Detect which cell encompasses the target text, then output its [X, Y] center coordinate. 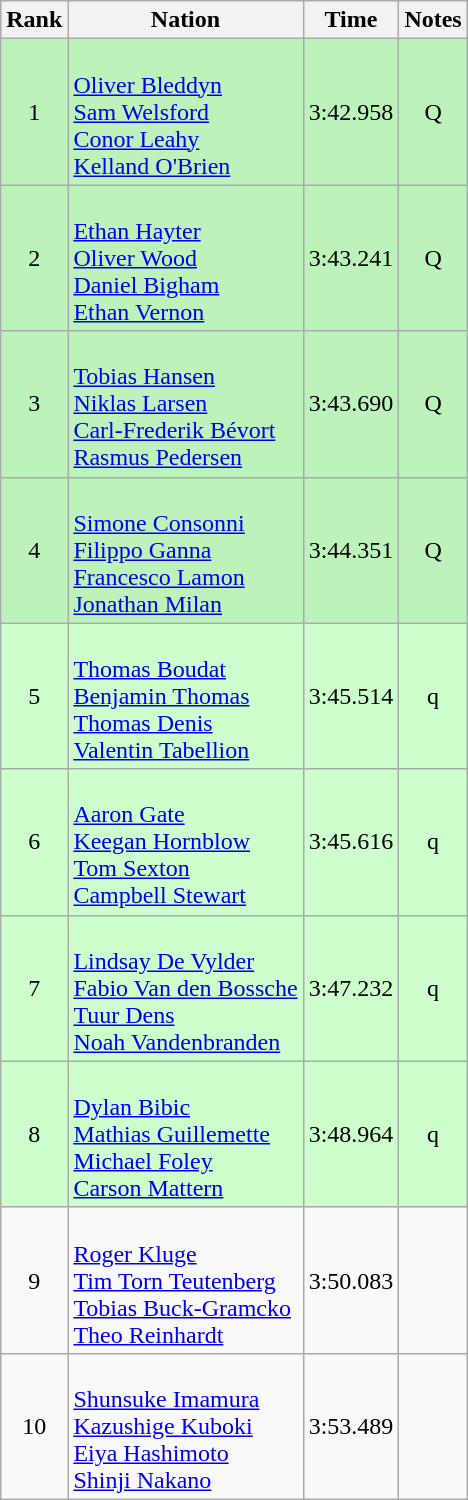
3:44.351 [351, 550]
3 [34, 404]
Dylan BibicMathias GuillemetteMichael FoleyCarson Mattern [186, 1134]
9 [34, 1280]
Tobias HansenNiklas LarsenCarl-Frederik BévortRasmus Pedersen [186, 404]
7 [34, 988]
Simone ConsonniFilippo GannaFrancesco LamonJonathan Milan [186, 550]
3:48.964 [351, 1134]
Aaron GateKeegan HornblowTom SextonCampbell Stewart [186, 842]
8 [34, 1134]
3:45.616 [351, 842]
3:50.083 [351, 1280]
5 [34, 696]
Roger KlugeTim Torn TeutenbergTobias Buck-GramckoTheo Reinhardt [186, 1280]
3:47.232 [351, 988]
3:43.241 [351, 258]
Lindsay De VylderFabio Van den BosscheTuur DensNoah Vandenbranden [186, 988]
3:43.690 [351, 404]
Ethan HayterOliver WoodDaniel BighamEthan Vernon [186, 258]
Rank [34, 20]
Notes [433, 20]
3:45.514 [351, 696]
Shunsuke ImamuraKazushige KubokiEiya HashimotoShinji Nakano [186, 1426]
2 [34, 258]
6 [34, 842]
Thomas BoudatBenjamin ThomasThomas DenisValentin Tabellion [186, 696]
10 [34, 1426]
Time [351, 20]
3:42.958 [351, 112]
Nation [186, 20]
3:53.489 [351, 1426]
4 [34, 550]
1 [34, 112]
Oliver BleddynSam WelsfordConor LeahyKelland O'Brien [186, 112]
